For the text-containing cell, return its midpoint in [X, Y] coordinate format. 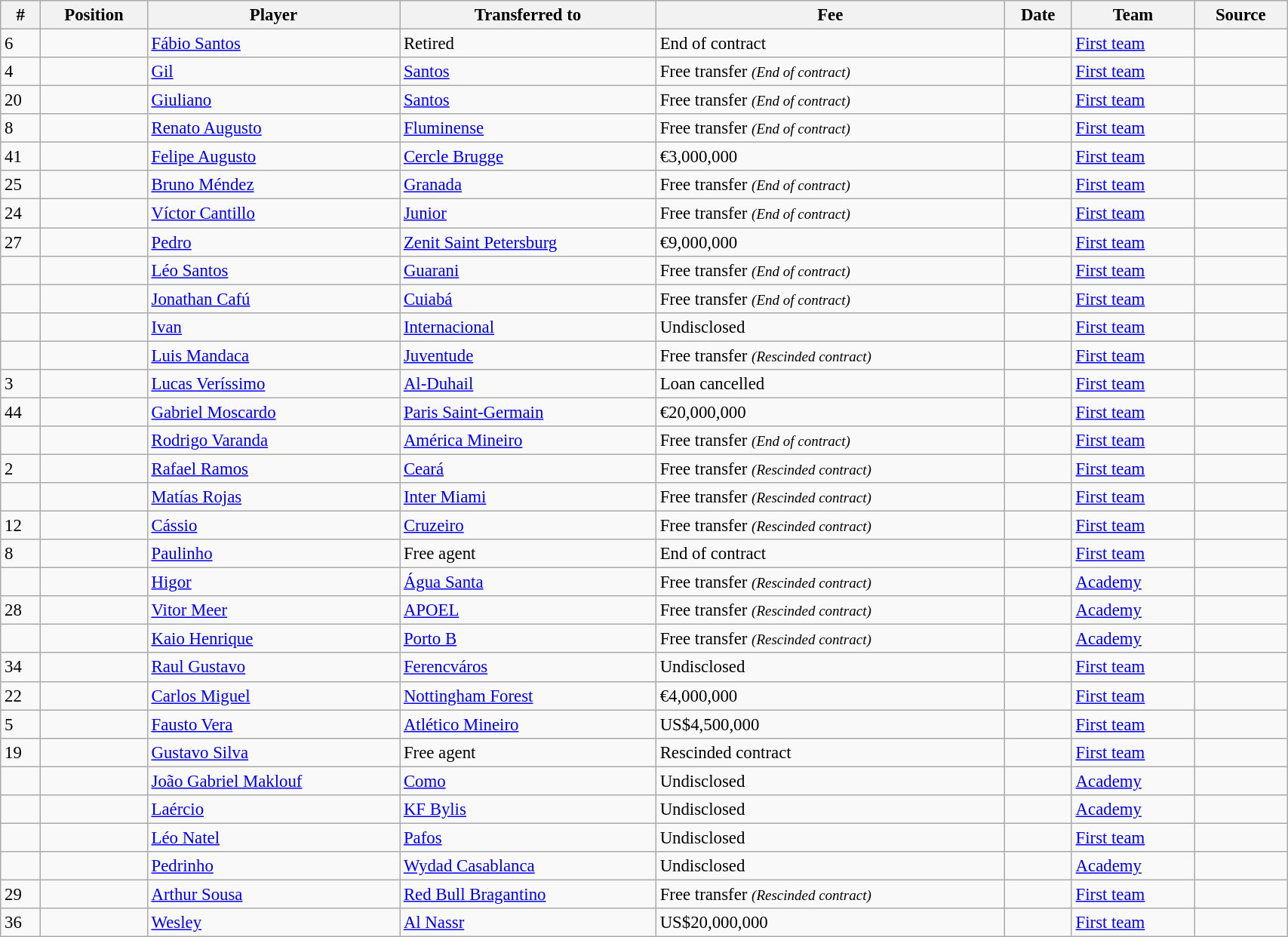
27 [21, 242]
Team [1133, 15]
€4,000,000 [830, 696]
Loan cancelled [830, 384]
Cuiabá [528, 299]
APOEL [528, 610]
Cruzeiro [528, 526]
Gustavo Silva [273, 752]
Fee [830, 15]
Gil [273, 72]
Red Bull Bragantino [528, 894]
12 [21, 526]
Vitor Meer [273, 610]
Al-Duhail [528, 384]
Nottingham Forest [528, 696]
Source [1240, 15]
6 [21, 44]
Fluminense [528, 128]
Giuliano [273, 100]
Zenit Saint Petersburg [528, 242]
Fausto Vera [273, 724]
44 [21, 412]
Cássio [273, 526]
€20,000,000 [830, 412]
Ivan [273, 327]
Felipe Augusto [273, 157]
Matías Rojas [273, 497]
Renato Augusto [273, 128]
Água Santa [528, 582]
Lucas Veríssimo [273, 384]
Paulinho [273, 554]
Cercle Brugge [528, 157]
2 [21, 468]
US$20,000,000 [830, 923]
29 [21, 894]
Léo Santos [273, 270]
24 [21, 214]
4 [21, 72]
João Gabriel Maklouf [273, 781]
Retired [528, 44]
Pedro [273, 242]
Wydad Casablanca [528, 866]
36 [21, 923]
Léo Natel [273, 837]
Player [273, 15]
Paris Saint-Germain [528, 412]
5 [21, 724]
Pedrinho [273, 866]
Kaio Henrique [273, 639]
Date [1038, 15]
Gabriel Moscardo [273, 412]
Inter Miami [528, 497]
Rescinded contract [830, 752]
Al Nassr [528, 923]
Bruno Méndez [273, 185]
Internacional [528, 327]
América Mineiro [528, 441]
Ferencváros [528, 668]
Atlético Mineiro [528, 724]
Rodrigo Varanda [273, 441]
Junior [528, 214]
Granada [528, 185]
Arthur Sousa [273, 894]
20 [21, 100]
Higor [273, 582]
25 [21, 185]
Position [94, 15]
Juventude [528, 355]
Transferred to [528, 15]
Wesley [273, 923]
# [21, 15]
Carlos Miguel [273, 696]
19 [21, 752]
Rafael Ramos [273, 468]
Jonathan Cafú [273, 299]
KF Bylis [528, 810]
US$4,500,000 [830, 724]
Porto B [528, 639]
Pafos [528, 837]
Como [528, 781]
Fábio Santos [273, 44]
3 [21, 384]
Luis Mandaca [273, 355]
€3,000,000 [830, 157]
Víctor Cantillo [273, 214]
€9,000,000 [830, 242]
41 [21, 157]
Laércio [273, 810]
Ceará [528, 468]
28 [21, 610]
Raul Gustavo [273, 668]
34 [21, 668]
Guarani [528, 270]
22 [21, 696]
